Detect which cell encompasses the target text, then output its [X, Y] center coordinate. 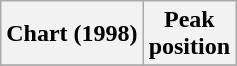
Chart (1998) [72, 34]
Peakposition [189, 34]
